From the cell containing the given text, extract its center point as [X, Y] coordinate. 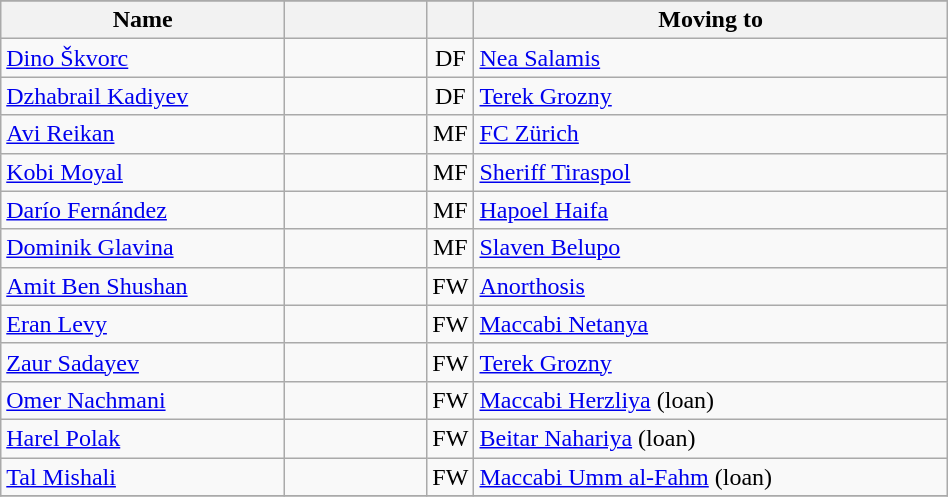
Kobi Moyal [143, 172]
Tal Mishali [143, 477]
Maccabi Umm al-Fahm (loan) [710, 477]
Beitar Nahariya (loan) [710, 438]
Maccabi Netanya [710, 324]
Amit Ben Shushan [143, 286]
Moving to [710, 20]
Darío Fernández [143, 210]
Dino Škvorc [143, 58]
Harel Polak [143, 438]
FC Zürich [710, 134]
Dzhabrail Kadiyev [143, 96]
Anorthosis [710, 286]
Eran Levy [143, 324]
Nea Salamis [710, 58]
Omer Nachmani [143, 400]
Avi Reikan [143, 134]
Slaven Belupo [710, 248]
Maccabi Herzliya (loan) [710, 400]
Zaur Sadayev [143, 362]
Hapoel Haifa [710, 210]
Dominik Glavina [143, 248]
Sheriff Tiraspol [710, 172]
Name [143, 20]
